Locate the cell with the specified text and output its (x, y) center coordinate. 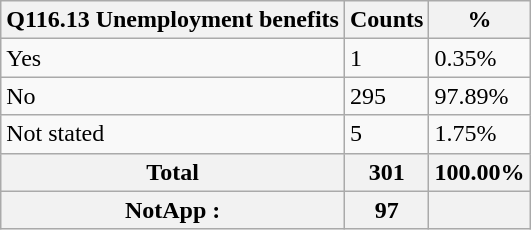
301 (386, 172)
1.75% (480, 134)
% (480, 20)
100.00% (480, 172)
295 (386, 96)
0.35% (480, 58)
Not stated (173, 134)
Total (173, 172)
97 (386, 210)
No (173, 96)
Yes (173, 58)
NotApp : (173, 210)
97.89% (480, 96)
Counts (386, 20)
5 (386, 134)
1 (386, 58)
Q116.13 Unemployment benefits (173, 20)
